Search for the cell housing the specified text and yield its (X, Y) center coordinate. 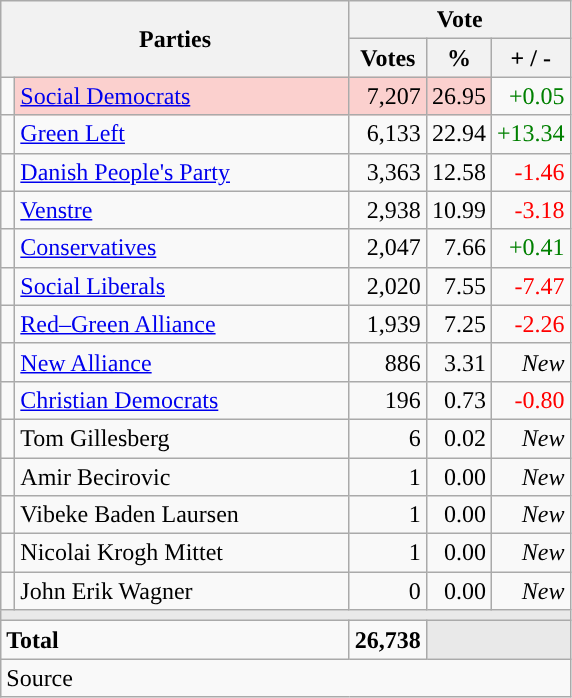
Red–Green Alliance (182, 324)
New Alliance (182, 362)
+13.34 (530, 134)
886 (388, 362)
Social Democrats (182, 96)
Vote (460, 20)
Tom Gillesberg (182, 438)
Source (286, 678)
-1.46 (530, 172)
0.02 (458, 438)
2,047 (388, 248)
Green Left (182, 134)
+ / - (530, 58)
12.58 (458, 172)
6 (388, 438)
2,020 (388, 286)
3,363 (388, 172)
Social Liberals (182, 286)
Christian Democrats (182, 400)
1,939 (388, 324)
Danish People's Party (182, 172)
Vibeke Baden Laursen (182, 515)
Votes (388, 58)
% (458, 58)
-7.47 (530, 286)
26.95 (458, 96)
Conservatives (182, 248)
-3.18 (530, 210)
0 (388, 591)
22.94 (458, 134)
-0.80 (530, 400)
Nicolai Krogh Mittet (182, 553)
2,938 (388, 210)
Parties (176, 39)
7.55 (458, 286)
0.73 (458, 400)
+0.41 (530, 248)
3.31 (458, 362)
7,207 (388, 96)
John Erik Wagner (182, 591)
Amir Becirovic (182, 477)
7.25 (458, 324)
6,133 (388, 134)
Venstre (182, 210)
7.66 (458, 248)
196 (388, 400)
-2.26 (530, 324)
Total (176, 640)
+0.05 (530, 96)
10.99 (458, 210)
26,738 (388, 640)
